Detect which cell encompasses the target text, then output its [X, Y] center coordinate. 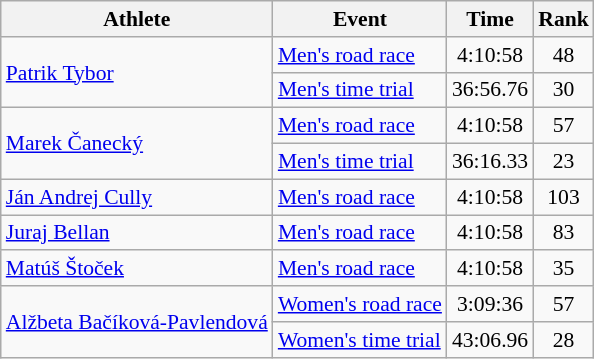
28 [564, 340]
48 [564, 55]
Women's time trial [360, 340]
Ján Andrej Cully [137, 197]
43:06.96 [490, 340]
83 [564, 233]
Time [490, 19]
Alžbeta Bačíková-Pavlendová [137, 322]
Rank [564, 19]
35 [564, 269]
Event [360, 19]
Patrik Tybor [137, 72]
36:16.33 [490, 162]
36:56.76 [490, 90]
3:09:36 [490, 304]
23 [564, 162]
Women's road race [360, 304]
Juraj Bellan [137, 233]
30 [564, 90]
Athlete [137, 19]
Matúš Štoček [137, 269]
Marek Čanecký [137, 144]
103 [564, 197]
